Extract the (X, Y) coordinate from the center of the cell holding the provided text.  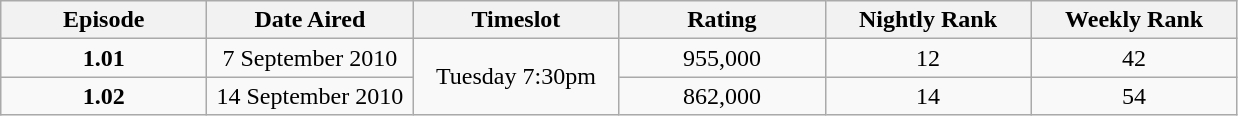
955,000 (722, 58)
7 September 2010 (310, 58)
Tuesday 7:30pm (516, 77)
1.01 (104, 58)
54 (1134, 96)
Episode (104, 20)
Rating (722, 20)
14 September 2010 (310, 96)
42 (1134, 58)
12 (928, 58)
Timeslot (516, 20)
Weekly Rank (1134, 20)
14 (928, 96)
1.02 (104, 96)
862,000 (722, 96)
Nightly Rank (928, 20)
Date Aired (310, 20)
